Identify which cell holds the provided text, then report its [x, y] central coordinate. 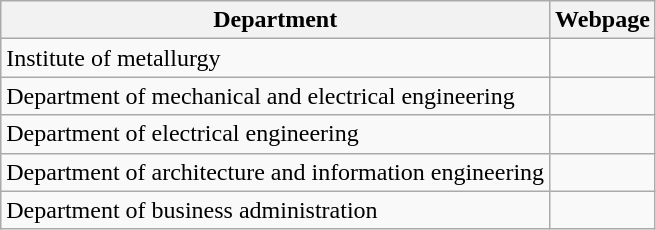
Department [276, 20]
Department of electrical engineering [276, 134]
Department of mechanical and electrical engineering [276, 96]
Institute of metallurgy [276, 58]
Webpage [603, 20]
Department of architecture and information engineering [276, 172]
Department of business administration [276, 210]
